Extract the [X, Y] coordinate from the center of the cell holding the provided text.  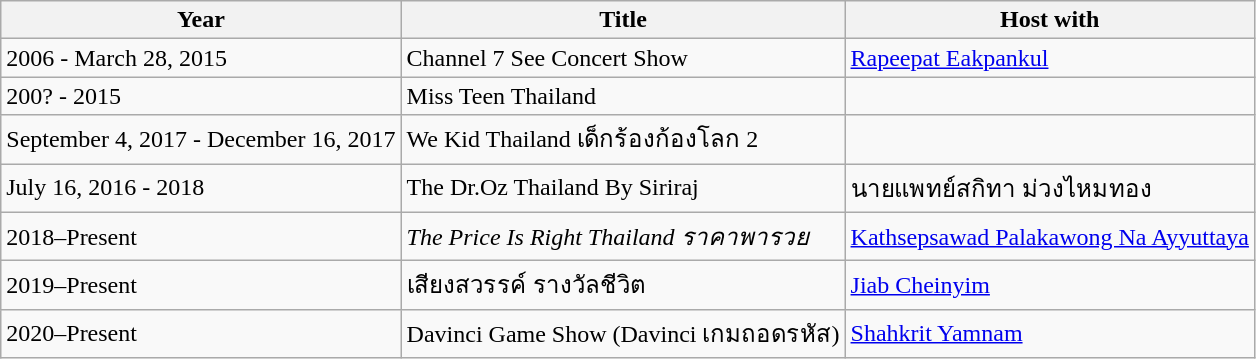
2006 - March 28, 2015 [201, 58]
Host with [1050, 20]
Kathsepsawad Palakawong Na Ayyuttaya [1050, 236]
The Dr.Oz Thailand By Siriraj [623, 188]
Channel 7 See Concert Show [623, 58]
200? - 2015 [201, 96]
2020–Present [201, 334]
September 4, 2017 - December 16, 2017 [201, 140]
Year [201, 20]
July 16, 2016 - 2018 [201, 188]
2019–Present [201, 286]
เสียงสวรรค์ รางวัลชีวิต [623, 286]
The Price Is Right Thailand ราคาพารวย [623, 236]
นายแพทย์สกิทา ม่วงไหมทอง [1050, 188]
2018–Present [201, 236]
Rapeepat Eakpankul [1050, 58]
Davinci Game Show (Davinci เกมถอดรหัส) [623, 334]
Miss Teen Thailand [623, 96]
Jiab Cheinyim [1050, 286]
Shahkrit Yamnam [1050, 334]
We Kid Thailand เด็กร้องก้องโลก 2 [623, 140]
Title [623, 20]
